Find where the given text appears and provide that cell's center as (X, Y) coordinate. 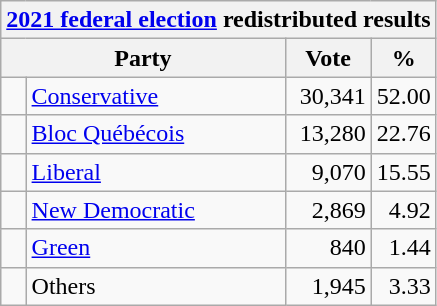
% (404, 58)
New Democratic (156, 210)
Others (156, 286)
2,869 (328, 210)
13,280 (328, 134)
Party (143, 58)
9,070 (328, 172)
15.55 (404, 172)
Conservative (156, 96)
4.92 (404, 210)
Green (156, 248)
3.33 (404, 286)
2021 federal election redistributed results (218, 20)
1,945 (328, 286)
Vote (328, 58)
1.44 (404, 248)
840 (328, 248)
22.76 (404, 134)
52.00 (404, 96)
Bloc Québécois (156, 134)
30,341 (328, 96)
Liberal (156, 172)
